Pinpoint the cell where the given text exists, returning its (X, Y) midpoint coordinate. 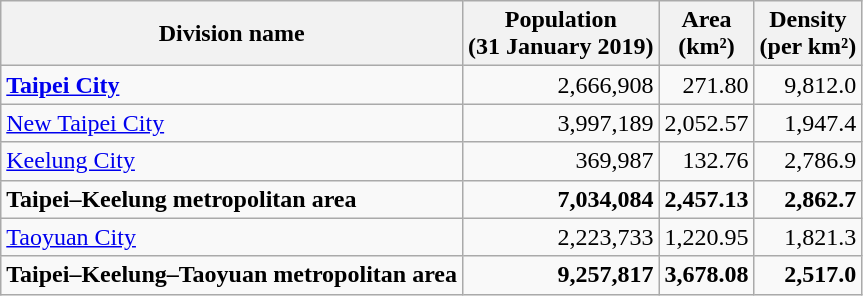
New Taipei City (232, 123)
2,666,908 (561, 85)
369,987 (561, 161)
132.76 (706, 161)
1,220.95 (706, 237)
Taipei–Keelung–Taoyuan metropolitan area (232, 275)
2,517.0 (808, 275)
Density(per km²) (808, 34)
9,812.0 (808, 85)
1,947.4 (808, 123)
271.80 (706, 85)
1,821.3 (808, 237)
2,223,733 (561, 237)
7,034,084 (561, 199)
3,678.08 (706, 275)
Area(km²) (706, 34)
Taipei City (232, 85)
Division name (232, 34)
2,862.7 (808, 199)
Keelung City (232, 161)
2,786.9 (808, 161)
2,052.57 (706, 123)
Population(31 January 2019) (561, 34)
9,257,817 (561, 275)
3,997,189 (561, 123)
Taoyuan City (232, 237)
2,457.13 (706, 199)
Taipei–Keelung metropolitan area (232, 199)
